Provide the [X, Y] coordinate of the cell's center where the given text is located.  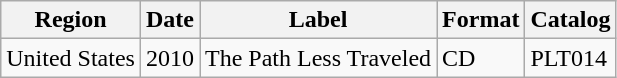
The Path Less Traveled [318, 58]
Date [170, 20]
United States [71, 58]
CD [481, 58]
2010 [170, 58]
PLT014 [570, 58]
Format [481, 20]
Region [71, 20]
Label [318, 20]
Catalog [570, 20]
